Pinpoint the cell where the given text exists, returning its [x, y] midpoint coordinate. 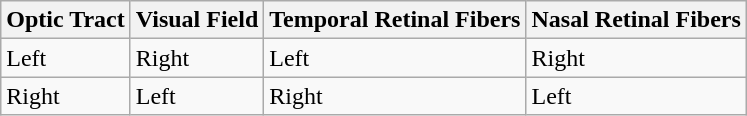
Temporal Retinal Fibers [395, 20]
Visual Field [197, 20]
Nasal Retinal Fibers [636, 20]
Optic Tract [66, 20]
